Output the [X, Y] coordinate of the center of the cell containing the given text.  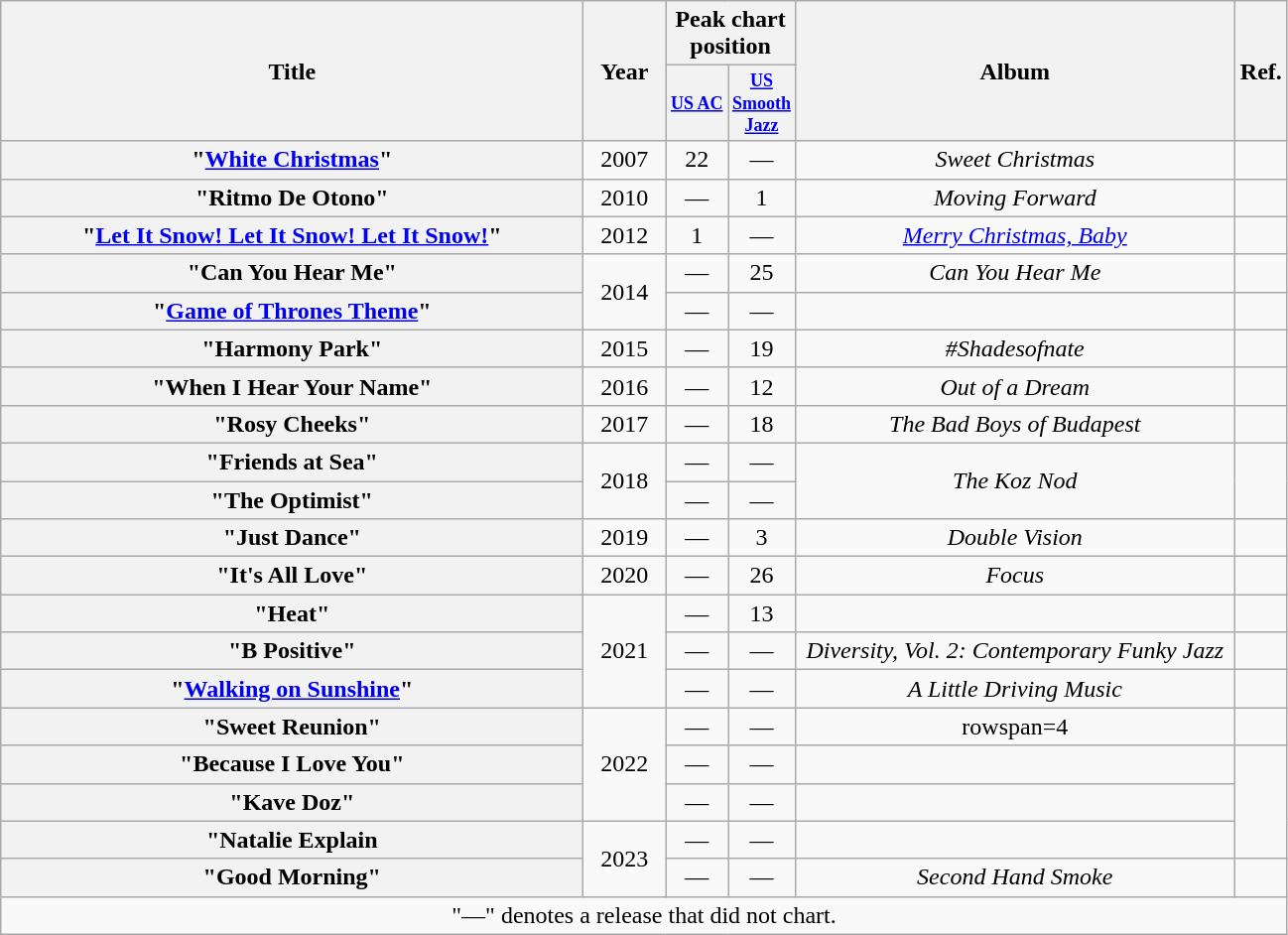
"Heat" [292, 613]
The Koz Nod [1014, 480]
"Good Morning" [292, 877]
2014 [625, 292]
2022 [625, 764]
2021 [625, 651]
A Little Driving Music [1014, 689]
"Let It Snow! Let It Snow! Let It Snow!" [292, 235]
Peak chart position [730, 34]
Can You Hear Me [1014, 273]
12 [762, 386]
Diversity, Vol. 2: Contemporary Funky Jazz [1014, 651]
US Smooth Jazz [762, 103]
Double Vision [1014, 538]
"White Christmas" [292, 160]
"When I Hear Your Name" [292, 386]
Moving Forward [1014, 198]
Album [1014, 71]
2018 [625, 480]
"It's All Love" [292, 576]
Sweet Christmas [1014, 160]
26 [762, 576]
"Friends at Sea" [292, 462]
US AC [697, 103]
2015 [625, 348]
3 [762, 538]
"—" denotes a release that did not chart. [645, 915]
Merry Christmas, Baby [1014, 235]
The Bad Boys of Budapest [1014, 424]
"Just Dance" [292, 538]
"Because I Love You" [292, 764]
"Harmony Park" [292, 348]
"Walking on Sunshine" [292, 689]
"Rosy Cheeks" [292, 424]
2019 [625, 538]
25 [762, 273]
Title [292, 71]
13 [762, 613]
"Game of Thrones Theme" [292, 311]
2016 [625, 386]
18 [762, 424]
#Shadesofnate [1014, 348]
"Natalie Explain [292, 840]
2023 [625, 859]
"Ritmo De Otono" [292, 198]
"Kave Doz" [292, 802]
22 [697, 160]
Second Hand Smoke [1014, 877]
Out of a Dream [1014, 386]
2010 [625, 198]
Focus [1014, 576]
Ref. [1260, 71]
Year [625, 71]
rowspan=4 [1014, 727]
"The Optimist" [292, 500]
"Can You Hear Me" [292, 273]
"Sweet Reunion" [292, 727]
2017 [625, 424]
2020 [625, 576]
2012 [625, 235]
"B Positive" [292, 651]
19 [762, 348]
2007 [625, 160]
